Search for the cell housing the specified text and yield its (X, Y) center coordinate. 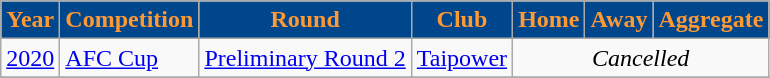
Preliminary Round 2 (305, 58)
Cancelled (641, 58)
Round (305, 20)
2020 (30, 58)
Away (619, 20)
AFC Cup (130, 58)
Aggregate (711, 20)
Home (549, 20)
Competition (130, 20)
Year (30, 20)
Club (462, 20)
Taipower (462, 58)
